Detect which cell encompasses the target text, then output its [X, Y] center coordinate. 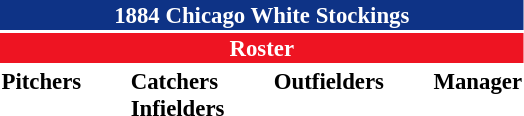
1884 Chicago White Stockings [262, 15]
Roster [262, 48]
